Return [x, y] of the center of cell containing provided text 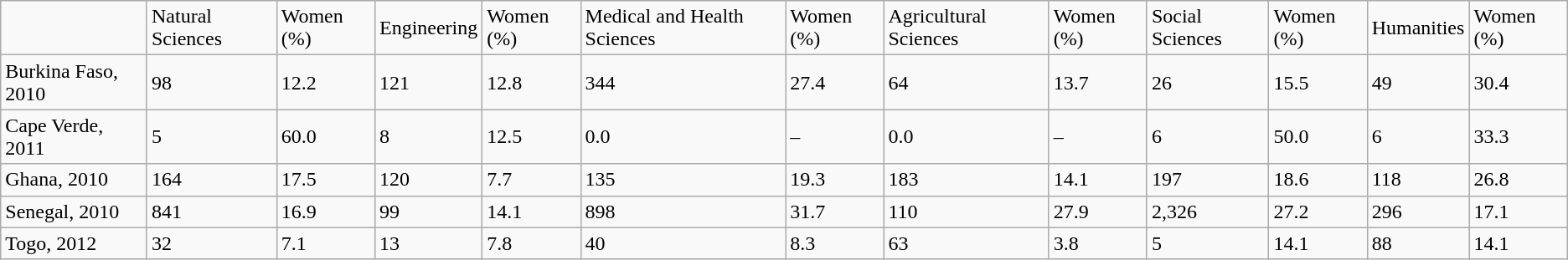
121 [428, 82]
27.4 [834, 82]
60.0 [325, 137]
13.7 [1097, 82]
7.7 [531, 180]
32 [211, 243]
17.5 [325, 180]
Ghana, 2010 [74, 180]
Togo, 2012 [74, 243]
164 [211, 180]
Humanities [1418, 28]
2,326 [1208, 212]
15.5 [1318, 82]
Burkina Faso, 2010 [74, 82]
Social Sciences [1208, 28]
120 [428, 180]
12.5 [531, 137]
Cape Verde, 2011 [74, 137]
197 [1208, 180]
98 [211, 82]
50.0 [1318, 137]
898 [683, 212]
8 [428, 137]
Agricultural Sciences [967, 28]
7.8 [531, 243]
49 [1418, 82]
17.1 [1518, 212]
63 [967, 243]
Natural Sciences [211, 28]
344 [683, 82]
31.7 [834, 212]
33.3 [1518, 137]
8.3 [834, 243]
30.4 [1518, 82]
7.1 [325, 243]
13 [428, 243]
110 [967, 212]
26.8 [1518, 180]
12.2 [325, 82]
3.8 [1097, 243]
99 [428, 212]
64 [967, 82]
19.3 [834, 180]
118 [1418, 180]
27.9 [1097, 212]
27.2 [1318, 212]
12.8 [531, 82]
Senegal, 2010 [74, 212]
16.9 [325, 212]
841 [211, 212]
18.6 [1318, 180]
26 [1208, 82]
296 [1418, 212]
183 [967, 180]
135 [683, 180]
40 [683, 243]
88 [1418, 243]
Medical and Health Sciences [683, 28]
Engineering [428, 28]
